Provide the [x, y] coordinate of the cell's center where the given text is located.  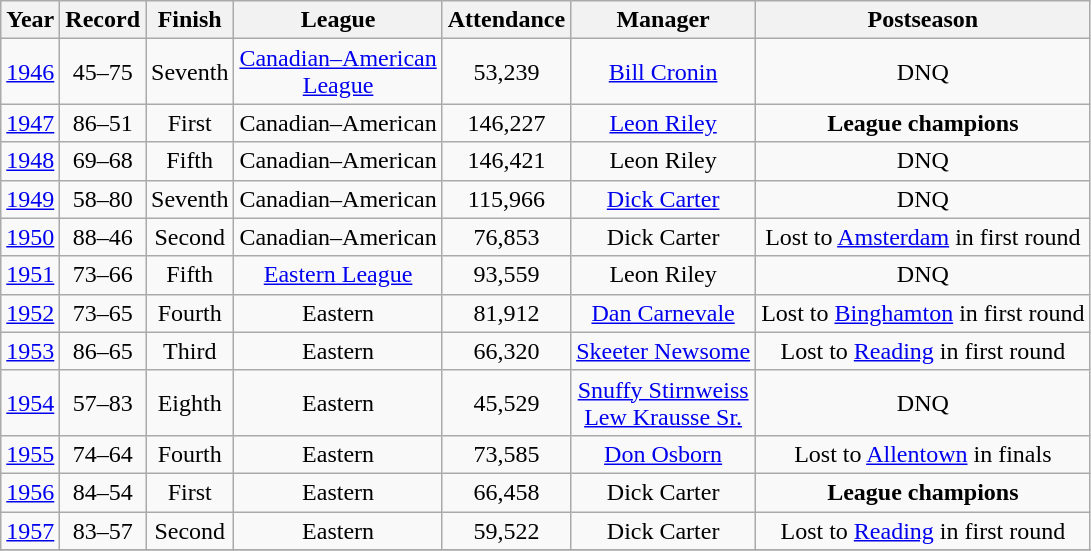
Eastern League [338, 275]
1946 [30, 72]
Third [190, 351]
1952 [30, 313]
76,853 [506, 237]
Manager [664, 20]
115,966 [506, 199]
1955 [30, 454]
Snuffy StirnweissLew Krausse Sr. [664, 402]
84–54 [103, 492]
66,458 [506, 492]
146,227 [506, 123]
86–65 [103, 351]
Canadian–AmericanLeague [338, 72]
Attendance [506, 20]
45,529 [506, 402]
League [338, 20]
59,522 [506, 531]
Skeeter Newsome [664, 351]
Lost to Allentown in finals [923, 454]
45–75 [103, 72]
Finish [190, 20]
1956 [30, 492]
83–57 [103, 531]
1948 [30, 161]
1957 [30, 531]
93,559 [506, 275]
Don Osborn [664, 454]
69–68 [103, 161]
88–46 [103, 237]
74–64 [103, 454]
Lost to Binghamton in first round [923, 313]
73–66 [103, 275]
1953 [30, 351]
1947 [30, 123]
1954 [30, 402]
1951 [30, 275]
57–83 [103, 402]
81,912 [506, 313]
73–65 [103, 313]
1950 [30, 237]
Record [103, 20]
66,320 [506, 351]
146,421 [506, 161]
Bill Cronin [664, 72]
Lost to Amsterdam in first round [923, 237]
58–80 [103, 199]
86–51 [103, 123]
73,585 [506, 454]
Year [30, 20]
Dan Carnevale [664, 313]
53,239 [506, 72]
Postseason [923, 20]
Eighth [190, 402]
1949 [30, 199]
